Find where the given text appears and provide that cell's center as (x, y) coordinate. 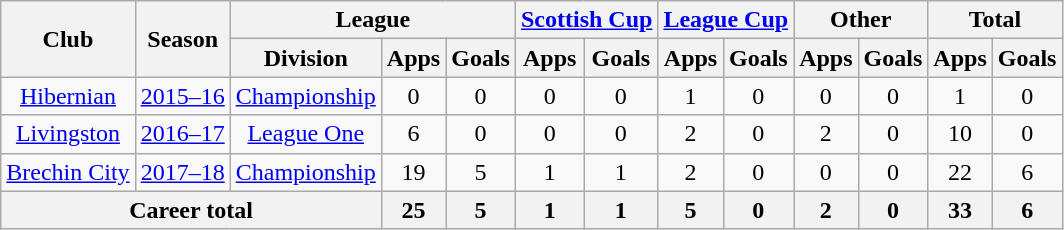
Livingston (68, 134)
League One (306, 134)
33 (960, 210)
Total (995, 20)
Brechin City (68, 172)
Career total (192, 210)
Hibernian (68, 96)
League Cup (726, 20)
2016–17 (182, 134)
League (372, 20)
25 (413, 210)
Club (68, 39)
Division (306, 58)
22 (960, 172)
2017–18 (182, 172)
Scottish Cup (586, 20)
2015–16 (182, 96)
10 (960, 134)
Season (182, 39)
Other (861, 20)
19 (413, 172)
